Output the [X, Y] coordinate of the center of the cell containing the given text.  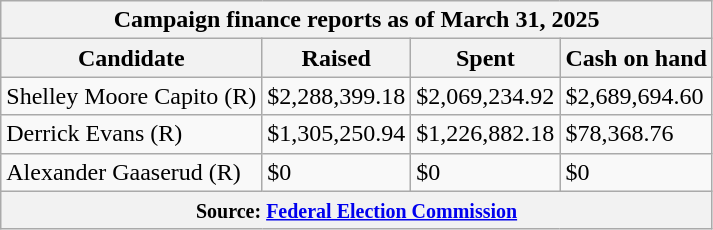
Raised [336, 58]
Derrick Evans (R) [132, 134]
Cash on hand [636, 58]
Spent [486, 58]
Source: Federal Election Commission [357, 210]
Alexander Gaaserud (R) [132, 172]
$2,689,694.60 [636, 96]
$78,368.76 [636, 134]
Shelley Moore Capito (R) [132, 96]
$2,069,234.92 [486, 96]
$1,226,882.18 [486, 134]
$2,288,399.18 [336, 96]
Campaign finance reports as of March 31, 2025 [357, 20]
$1,305,250.94 [336, 134]
Candidate [132, 58]
